Scan for the cell matching the given text and deliver its [X, Y] coordinate at center. 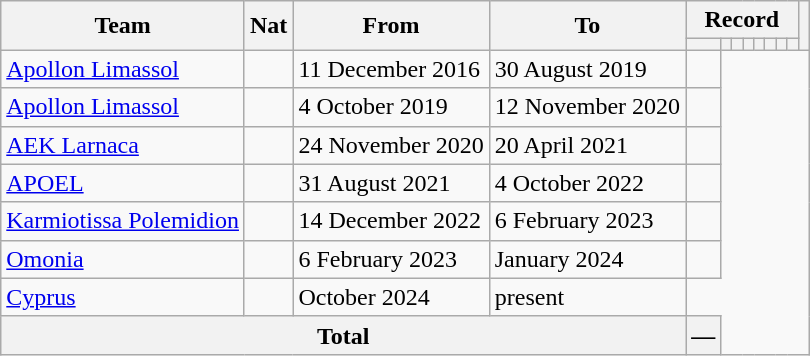
To [587, 26]
30 August 2019 [587, 69]
Karmiotissa Polemidion [123, 221]
Nat [268, 26]
AEK Larnaca [123, 145]
Total [344, 335]
12 November 2020 [587, 107]
Omonia [123, 259]
— [704, 335]
14 December 2022 [391, 221]
11 December 2016 [391, 69]
24 November 2020 [391, 145]
4 October 2019 [391, 107]
Team [123, 26]
APOEL [123, 183]
4 October 2022 [587, 183]
From [391, 26]
20 April 2021 [587, 145]
October 2024 [391, 297]
January 2024 [587, 259]
present [587, 297]
31 August 2021 [391, 183]
Record [742, 20]
Cyprus [123, 297]
